Extract the (X, Y) coordinate from the center of the cell holding the provided text.  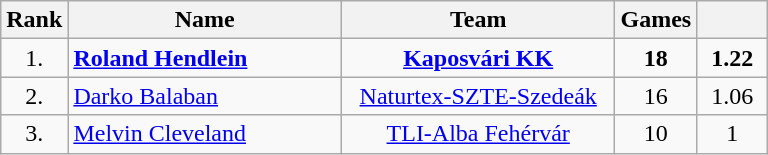
16 (656, 96)
Roland Hendlein (205, 58)
Name (205, 20)
1.22 (732, 58)
1 (732, 134)
2. (34, 96)
Kaposvári KK (478, 58)
Melvin Cleveland (205, 134)
Games (656, 20)
3. (34, 134)
10 (656, 134)
1. (34, 58)
1.06 (732, 96)
Darko Balaban (205, 96)
Naturtex-SZTE-Szedeák (478, 96)
TLI-Alba Fehérvár (478, 134)
Team (478, 20)
Rank (34, 20)
18 (656, 58)
